Detect which cell encompasses the target text, then output its (X, Y) center coordinate. 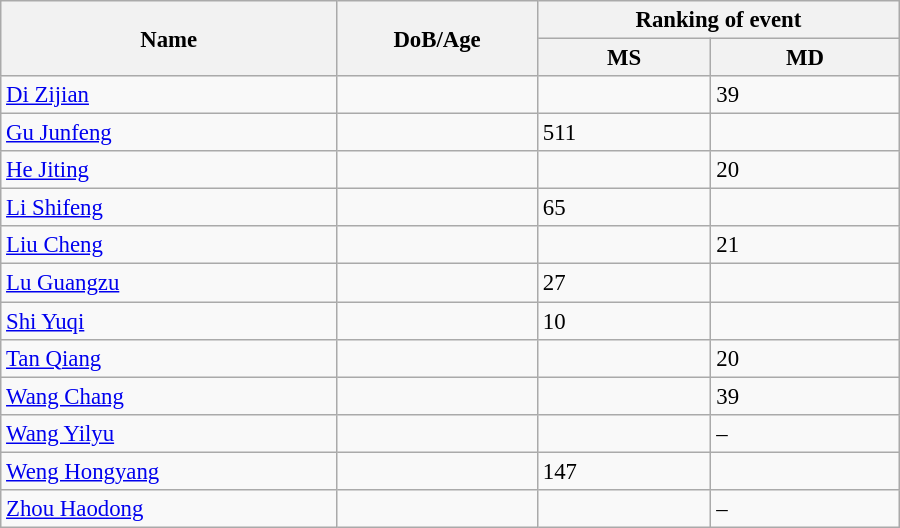
147 (624, 471)
Li Shifeng (169, 208)
Lu Guangzu (169, 283)
Zhou Haodong (169, 509)
Di Zijian (169, 95)
Wang Chang (169, 396)
Liu Cheng (169, 245)
Name (169, 38)
DoB/Age (438, 38)
MD (805, 58)
27 (624, 283)
Gu Junfeng (169, 133)
Shi Yuqi (169, 321)
He Jiting (169, 170)
Weng Hongyang (169, 471)
65 (624, 208)
21 (805, 245)
Tan Qiang (169, 358)
Wang Yilyu (169, 433)
MS (624, 58)
Ranking of event (718, 20)
10 (624, 321)
511 (624, 133)
